Locate the cell with the specified text and output its [x, y] center coordinate. 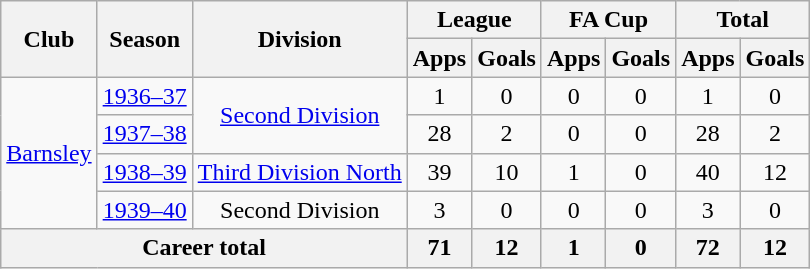
1937–38 [144, 134]
10 [507, 172]
1939–40 [144, 210]
FA Cup [608, 20]
71 [439, 248]
Division [300, 39]
Career total [204, 248]
Season [144, 39]
League [474, 20]
Club [49, 39]
1936–37 [144, 96]
1938–39 [144, 172]
72 [708, 248]
Third Division North [300, 172]
40 [708, 172]
Total [743, 20]
39 [439, 172]
Barnsley [49, 153]
